Output the (X, Y) coordinate of the center of the cell containing the given text.  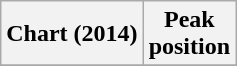
Chart (2014) (72, 34)
Peakposition (189, 34)
